Pinpoint the cell where the given text exists, returning its (X, Y) midpoint coordinate. 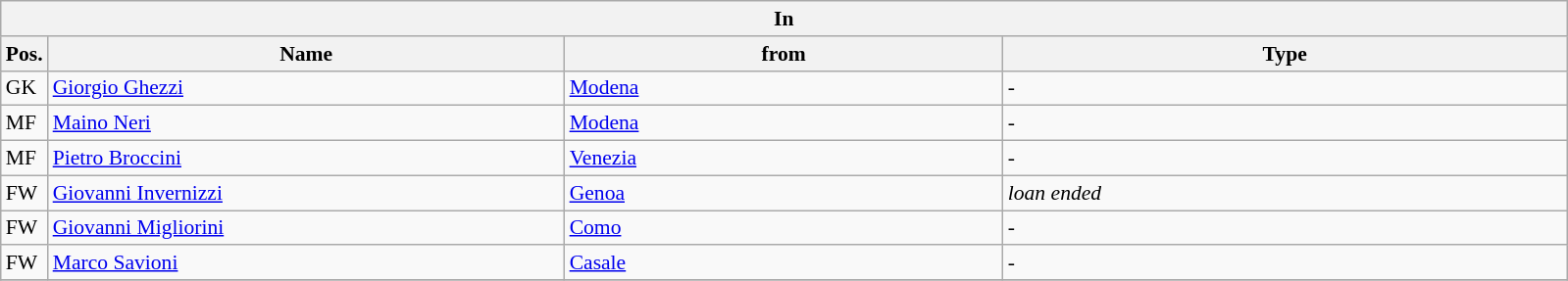
Giorgio Ghezzi (306, 88)
In (784, 19)
Pietro Broccini (306, 159)
Maino Neri (306, 123)
Giovanni Invernizzi (306, 193)
Casale (784, 263)
Venezia (784, 159)
Pos. (25, 54)
Como (784, 228)
Type (1285, 54)
GK (25, 88)
from (784, 54)
Name (306, 54)
loan ended (1285, 193)
Marco Savioni (306, 263)
Giovanni Migliorini (306, 228)
Genoa (784, 193)
